Search for the cell housing the specified text and yield its (x, y) center coordinate. 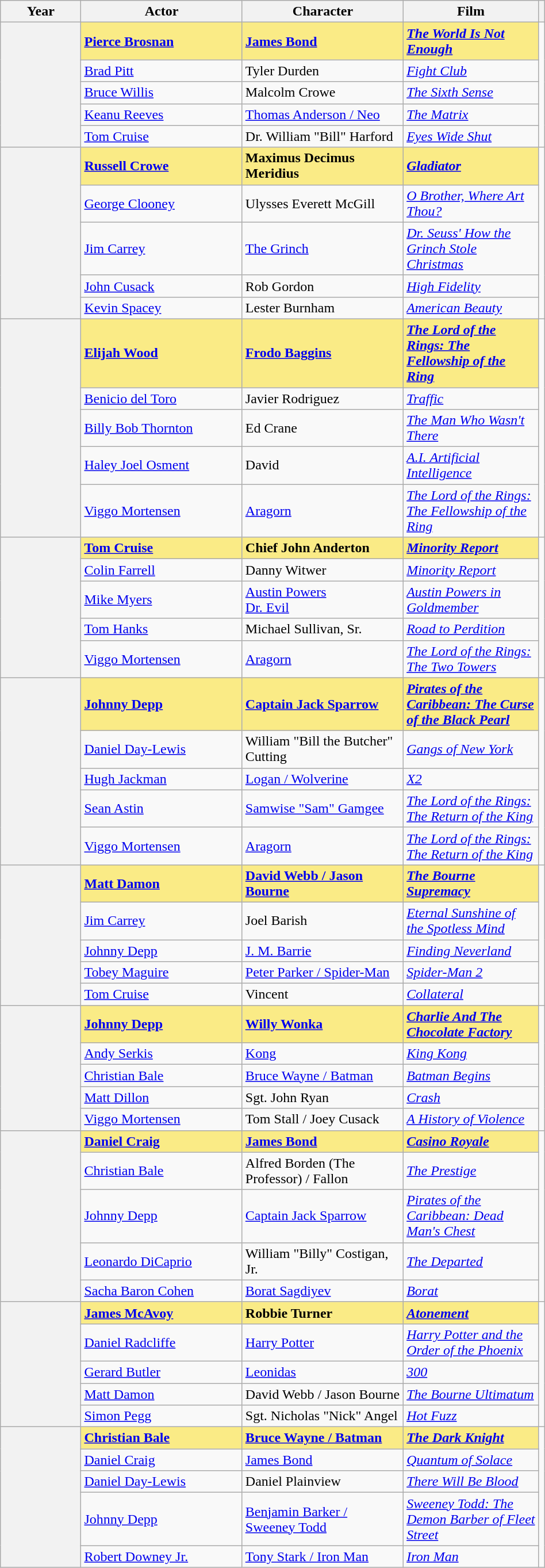
Batman Begins (471, 1076)
The Dark Knight (471, 1438)
Character (323, 12)
A History of Violence (471, 1119)
Dr. Seuss' How the Grinch Stole Christmas (471, 248)
David (323, 466)
Charlie And The Chocolate Factory (471, 1024)
Haley Joel Osment (162, 466)
Ulysses Everett McGill (323, 204)
Tom Hanks (162, 629)
300 (471, 1372)
Elijah Wood (162, 353)
Michael Sullivan, Sr. (323, 629)
Sgt. John Ryan (323, 1097)
J. M. Barrie (323, 951)
Javier Rodriguez (323, 399)
American Beauty (471, 308)
Tom Stall / Joey Cusack (323, 1119)
Gangs of New York (471, 749)
Dr. William "Bill" Harford (323, 136)
Borat Sagdiyev (323, 1291)
Year (41, 12)
George Clooney (162, 204)
O Brother, Where Art Thou? (471, 204)
Tony Stark / Iron Man (323, 1556)
Billy Bob Thornton (162, 428)
The Prestige (471, 1171)
Quantum of Solace (471, 1460)
Keanu Reeves (162, 114)
Casino Royale (471, 1141)
Vincent (323, 995)
Colin Farrell (162, 570)
High Fidelity (471, 286)
The World Is Not Enough (471, 41)
James McAvoy (162, 1313)
Pirates of the Caribbean: Dead Man's Chest (471, 1216)
Leonardo DiCaprio (162, 1261)
Road to Perdition (471, 629)
Austin PowersDr. Evil (323, 599)
Film (471, 12)
Benicio del Toro (162, 399)
Sacha Baron Cohen (162, 1291)
Pirates of the Caribbean: The Curse of the Black Pearl (471, 704)
William "Bill the Butcher" Cutting (323, 749)
John Cusack (162, 286)
Hot Fuzz (471, 1416)
Matt Dillon (162, 1097)
Gladiator (471, 166)
The Sixth Sense (471, 93)
William "Billy" Costigan, Jr. (323, 1261)
Russell Crowe (162, 166)
Sgt. Nicholas "Nick" Angel (323, 1416)
Atonement (471, 1313)
Borat (471, 1291)
Mike Myers (162, 599)
Willy Wonka (323, 1024)
The Man Who Wasn't There (471, 428)
Benjamin Barker / Sweeney Todd (323, 1519)
There Will Be Blood (471, 1482)
Daniel Plainview (323, 1482)
Harry Potter and the Order of the Phoenix (471, 1343)
Traffic (471, 399)
The Bourne Supremacy (471, 884)
Sean Astin (162, 809)
Kong (323, 1054)
Peter Parker / Spider-Man (323, 973)
Finding Neverland (471, 951)
Danny Witwer (323, 570)
Logan / Wolverine (323, 779)
Andy Serkis (162, 1054)
Austin Powers in Goldmember (471, 599)
Harry Potter (323, 1343)
Collateral (471, 995)
Bruce Willis (162, 93)
Alfred Borden (The Professor) / Fallon (323, 1171)
The Matrix (471, 114)
Tobey Maguire (162, 973)
Robert Downey Jr. (162, 1556)
Lester Burnham (323, 308)
Thomas Anderson / Neo (323, 114)
Frodo Baggins (323, 353)
Samwise "Sam" Gamgee (323, 809)
Actor (162, 12)
The Bourne Ultimatum (471, 1394)
Malcolm Crowe (323, 93)
Ed Crane (323, 428)
X2 (471, 779)
Eternal Sunshine of the Spotless Mind (471, 920)
Hugh Jackman (162, 779)
Eyes Wide Shut (471, 136)
Fight Club (471, 71)
Robbie Turner (323, 1313)
The Grinch (323, 248)
Simon Pegg (162, 1416)
Sweeney Todd: The Demon Barber of Fleet Street (471, 1519)
Kevin Spacey (162, 308)
Leonidas (323, 1372)
Maximus Decimus Meridius (323, 166)
A.I. Artificial Intelligence (471, 466)
Tyler Durden (323, 71)
Chief John Anderton (323, 548)
The Lord of the Rings: The Two Towers (471, 659)
King Kong (471, 1054)
Joel Barish (323, 920)
Spider-Man 2 (471, 973)
Daniel Radcliffe (162, 1343)
Rob Gordon (323, 286)
Brad Pitt (162, 71)
The Departed (471, 1261)
Crash (471, 1097)
Iron Man (471, 1556)
Gerard Butler (162, 1372)
Pierce Brosnan (162, 41)
